Provide the [X, Y] coordinate of the cell's center where the given text is located.  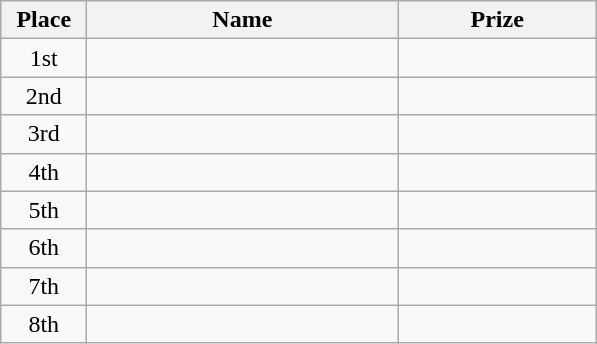
Prize [498, 20]
2nd [44, 96]
5th [44, 210]
Name [242, 20]
6th [44, 248]
1st [44, 58]
3rd [44, 134]
4th [44, 172]
8th [44, 324]
7th [44, 286]
Place [44, 20]
